Output the (X, Y) coordinate of the center of the cell containing the given text.  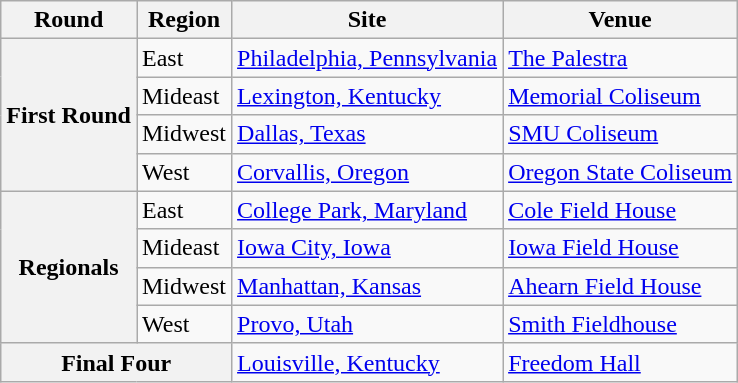
Provo, Utah (368, 324)
Lexington, Kentucky (368, 96)
Oregon State Coliseum (620, 172)
Freedom Hall (620, 362)
The Palestra (620, 58)
Iowa Field House (620, 248)
Corvallis, Oregon (368, 172)
Philadelphia, Pennsylvania (368, 58)
First Round (69, 115)
Dallas, Texas (368, 134)
Ahearn Field House (620, 286)
Smith Fieldhouse (620, 324)
Manhattan, Kansas (368, 286)
SMU Coliseum (620, 134)
Region (184, 20)
Louisville, Kentucky (368, 362)
Round (69, 20)
College Park, Maryland (368, 210)
Iowa City, Iowa (368, 248)
Final Four (116, 362)
Cole Field House (620, 210)
Memorial Coliseum (620, 96)
Site (368, 20)
Regionals (69, 267)
Venue (620, 20)
